Extract the [X, Y] coordinate from the center of the cell holding the provided text.  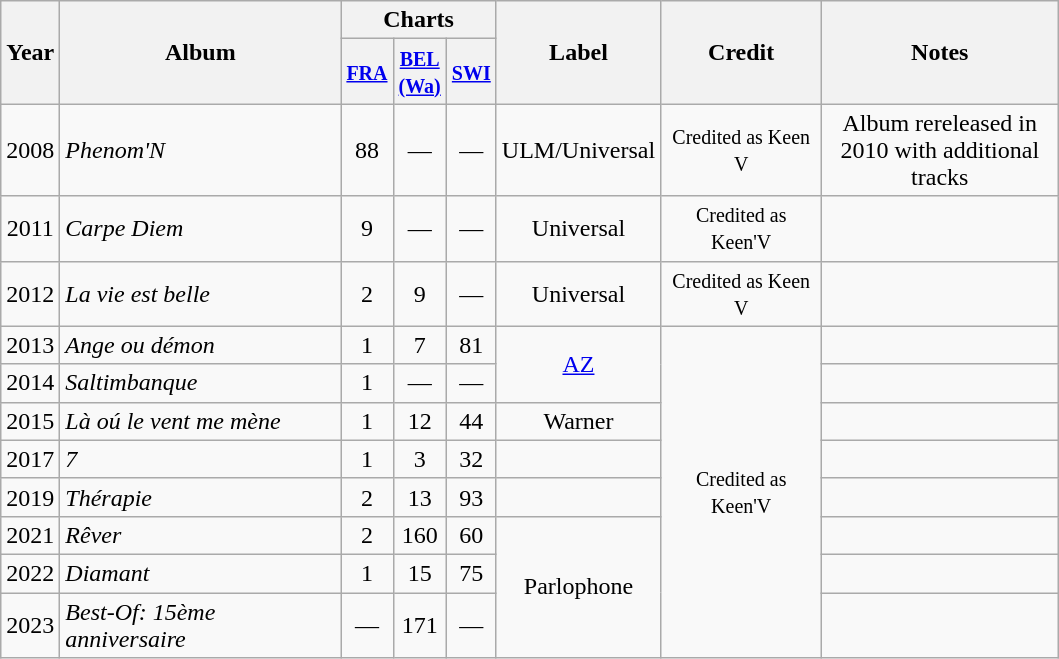
FRA [367, 72]
3 [420, 459]
2021 [30, 535]
Best-Of: 15ème anniversaire [200, 624]
171 [420, 624]
2011 [30, 228]
Label [578, 52]
BEL(Wa) [420, 72]
93 [471, 497]
2017 [30, 459]
Phenom'N [200, 150]
Album [200, 52]
2019 [30, 497]
2012 [30, 294]
60 [471, 535]
15 [420, 573]
Year [30, 52]
Rêver [200, 535]
32 [471, 459]
2008 [30, 150]
Ange ou démon [200, 345]
Charts [418, 20]
Warner [578, 421]
2013 [30, 345]
Credit [742, 52]
AZ [578, 364]
160 [420, 535]
Là oú le vent me mène [200, 421]
La vie est belle [200, 294]
Thérapie [200, 497]
Album rereleased in 2010 with additional tracks [940, 150]
2014 [30, 383]
2023 [30, 624]
ULM/Universal [578, 150]
13 [420, 497]
88 [367, 150]
Carpe Diem [200, 228]
2015 [30, 421]
Notes [940, 52]
12 [420, 421]
Diamant [200, 573]
75 [471, 573]
SWI [471, 72]
Parlophone [578, 586]
2022 [30, 573]
44 [471, 421]
Saltimbanque [200, 383]
81 [471, 345]
